Scan for the cell matching the given text and deliver its [X, Y] coordinate at center. 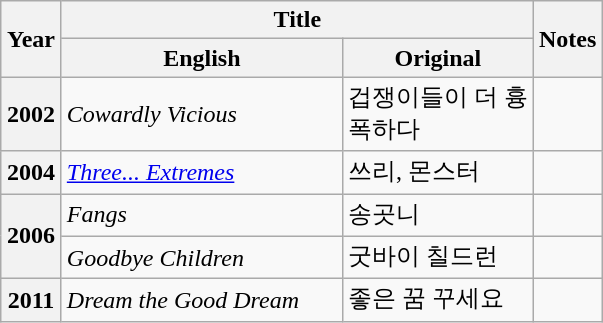
Three... Extremes [202, 172]
2006 [32, 236]
겁쟁이들이 더 흉폭하다 [438, 114]
Title [297, 20]
Year [32, 39]
좋은 꿈 꾸세요 [438, 300]
Cowardly Vicious [202, 114]
굿바이 칠드런 [438, 258]
English [202, 58]
Goodbye Children [202, 258]
Fangs [202, 216]
2002 [32, 114]
쓰리, 몬스터 [438, 172]
Original [438, 58]
2011 [32, 300]
2004 [32, 172]
송곳니 [438, 216]
Notes [567, 39]
Dream the Good Dream [202, 300]
